Find where the given text appears and provide that cell's center as [x, y] coordinate. 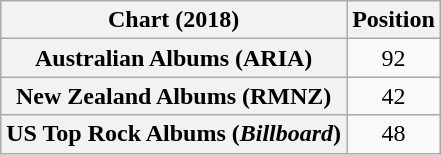
US Top Rock Albums (Billboard) [174, 134]
New Zealand Albums (RMNZ) [174, 96]
Chart (2018) [174, 20]
48 [394, 134]
Australian Albums (ARIA) [174, 58]
92 [394, 58]
42 [394, 96]
Position [394, 20]
